Extract the (X, Y) coordinate from the center of the cell holding the provided text.  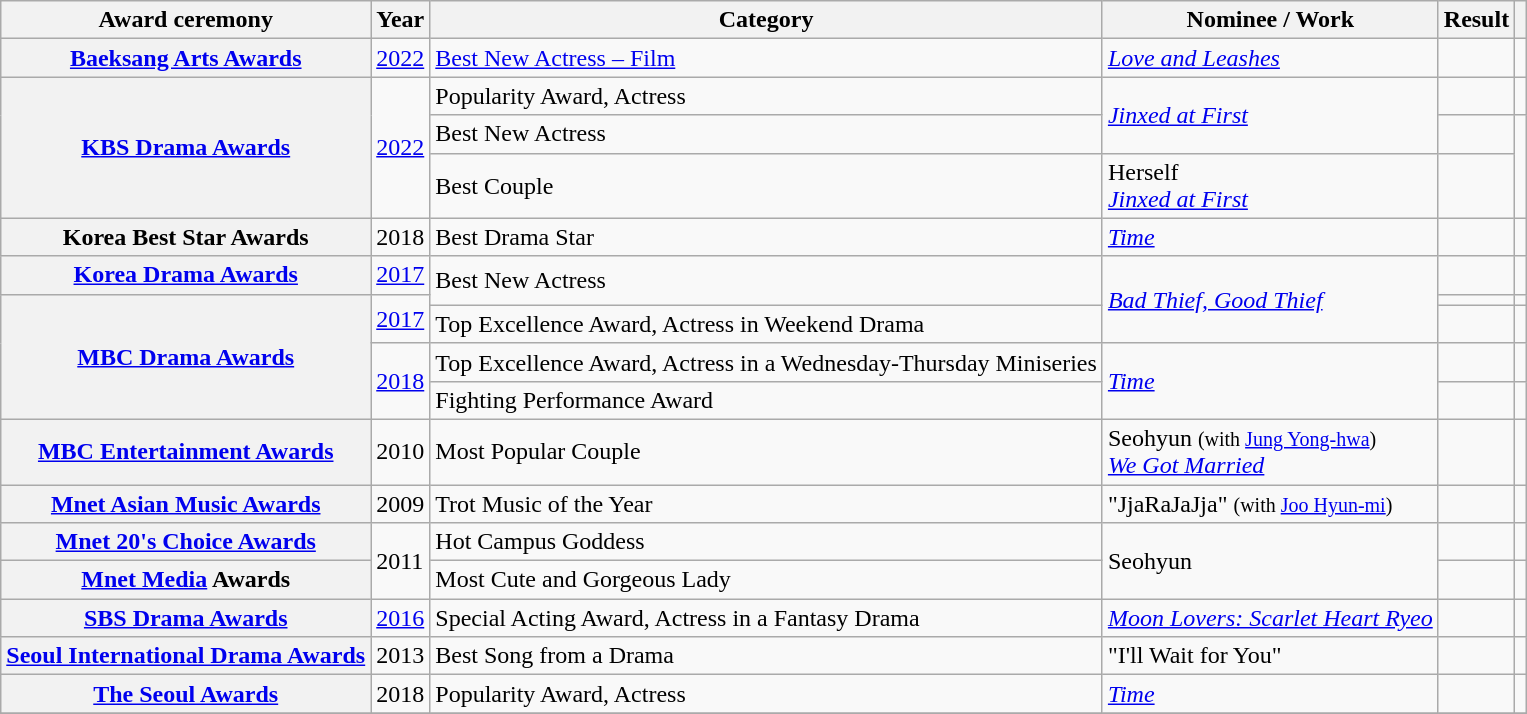
Korea Drama Awards (186, 275)
Top Excellence Award, Actress in a Wednesday-Thursday Miniseries (766, 362)
KBS Drama Awards (186, 148)
Baeksang Arts Awards (186, 58)
SBS Drama Awards (186, 618)
Mnet Asian Music Awards (186, 503)
2009 (400, 503)
Most Popular Couple (766, 452)
Award ceremony (186, 20)
Hot Campus Goddess (766, 542)
"JjaRaJaJja" (with Joo Hyun-mi) (1270, 503)
Mnet Media Awards (186, 580)
Category (766, 20)
Love and Leashes (1270, 58)
The Seoul Awards (186, 694)
Nominee / Work (1270, 20)
Result (1476, 20)
MBC Entertainment Awards (186, 452)
2016 (400, 618)
Korea Best Star Awards (186, 237)
Most Cute and Gorgeous Lady (766, 580)
"I'll Wait for You" (1270, 656)
Best Drama Star (766, 237)
Best Couple (766, 186)
Seoul International Drama Awards (186, 656)
Seohyun (1270, 561)
2010 (400, 452)
Fighting Performance Award (766, 400)
Seohyun (with Jung Yong-hwa) We Got Married (1270, 452)
Herself Jinxed at First (1270, 186)
Year (400, 20)
Best Song from a Drama (766, 656)
Bad Thief, Good Thief (1270, 300)
Jinxed at First (1270, 115)
Best New Actress – Film (766, 58)
2013 (400, 656)
2011 (400, 561)
Top Excellence Award, Actress in Weekend Drama (766, 324)
Moon Lovers: Scarlet Heart Ryeo (1270, 618)
Mnet 20's Choice Awards (186, 542)
Trot Music of the Year (766, 503)
MBC Drama Awards (186, 356)
Special Acting Award, Actress in a Fantasy Drama (766, 618)
